Locate the cell with the specified text and output its (x, y) center coordinate. 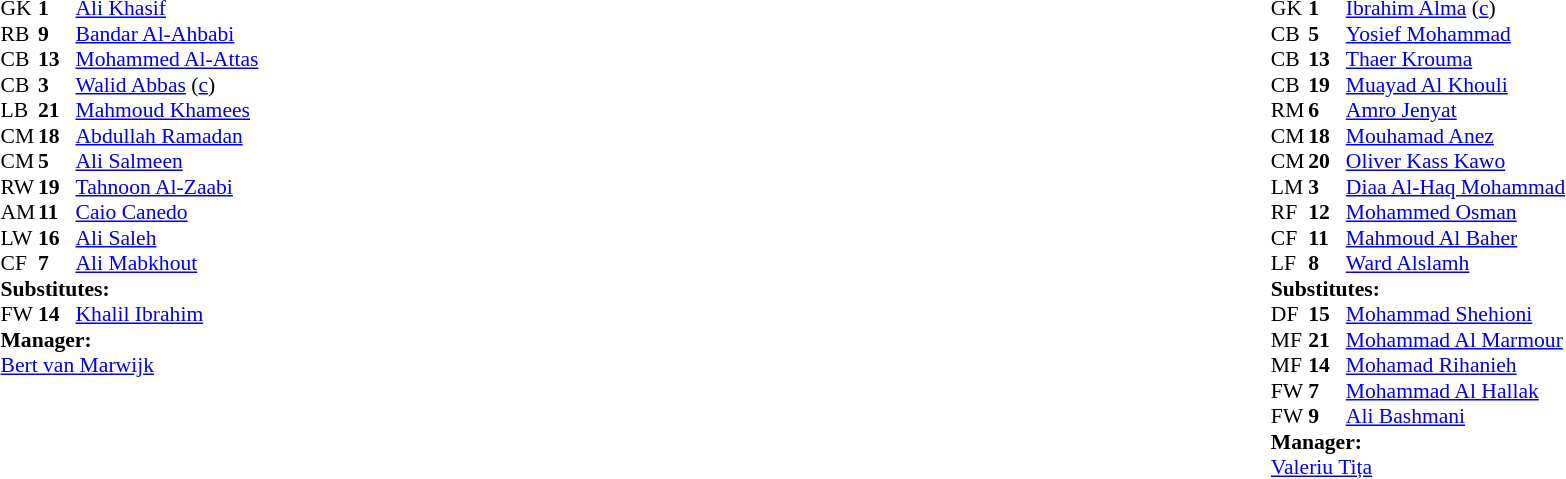
Khalil Ibrahim (168, 315)
Ali Bashmani (1456, 417)
Mahmoud Al Baher (1456, 238)
Mohamad Rihanieh (1456, 365)
Mouhamad Anez (1456, 136)
Muayad Al Khouli (1456, 85)
Bert van Marwijk (129, 365)
Bandar Al-Ahbabi (168, 34)
Oliver Kass Kawo (1456, 161)
Ali Salmeen (168, 161)
RF (1290, 213)
LM (1290, 187)
8 (1327, 263)
12 (1327, 213)
Ward Alslamh (1456, 263)
Mohammad Al Hallak (1456, 391)
Mohammad Al Marmour (1456, 340)
LW (19, 238)
Mohammed Al-Attas (168, 59)
16 (57, 238)
Walid Abbas (c) (168, 85)
RW (19, 187)
Ali Saleh (168, 238)
Yosief Mohammad (1456, 34)
20 (1327, 161)
DF (1290, 315)
Thaer Krouma (1456, 59)
RM (1290, 111)
Ali Mabkhout (168, 263)
AM (19, 213)
Diaa Al-Haq Mohammad (1456, 187)
Mohammed Osman (1456, 213)
Tahnoon Al-Zaabi (168, 187)
Amro Jenyat (1456, 111)
LB (19, 111)
Caio Canedo (168, 213)
RB (19, 34)
Abdullah Ramadan (168, 136)
15 (1327, 315)
LF (1290, 263)
Mohammad Shehioni (1456, 315)
6 (1327, 111)
Mahmoud Khamees (168, 111)
